Identify which cell holds the provided text, then report its (X, Y) central coordinate. 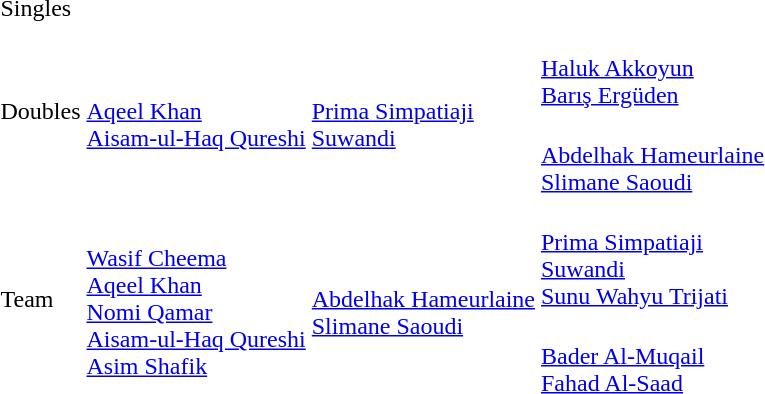
Prima SimpatiajiSuwandi (423, 112)
Aqeel KhanAisam-ul-Haq Qureshi (196, 112)
